Find where the given text appears and provide that cell's center as [x, y] coordinate. 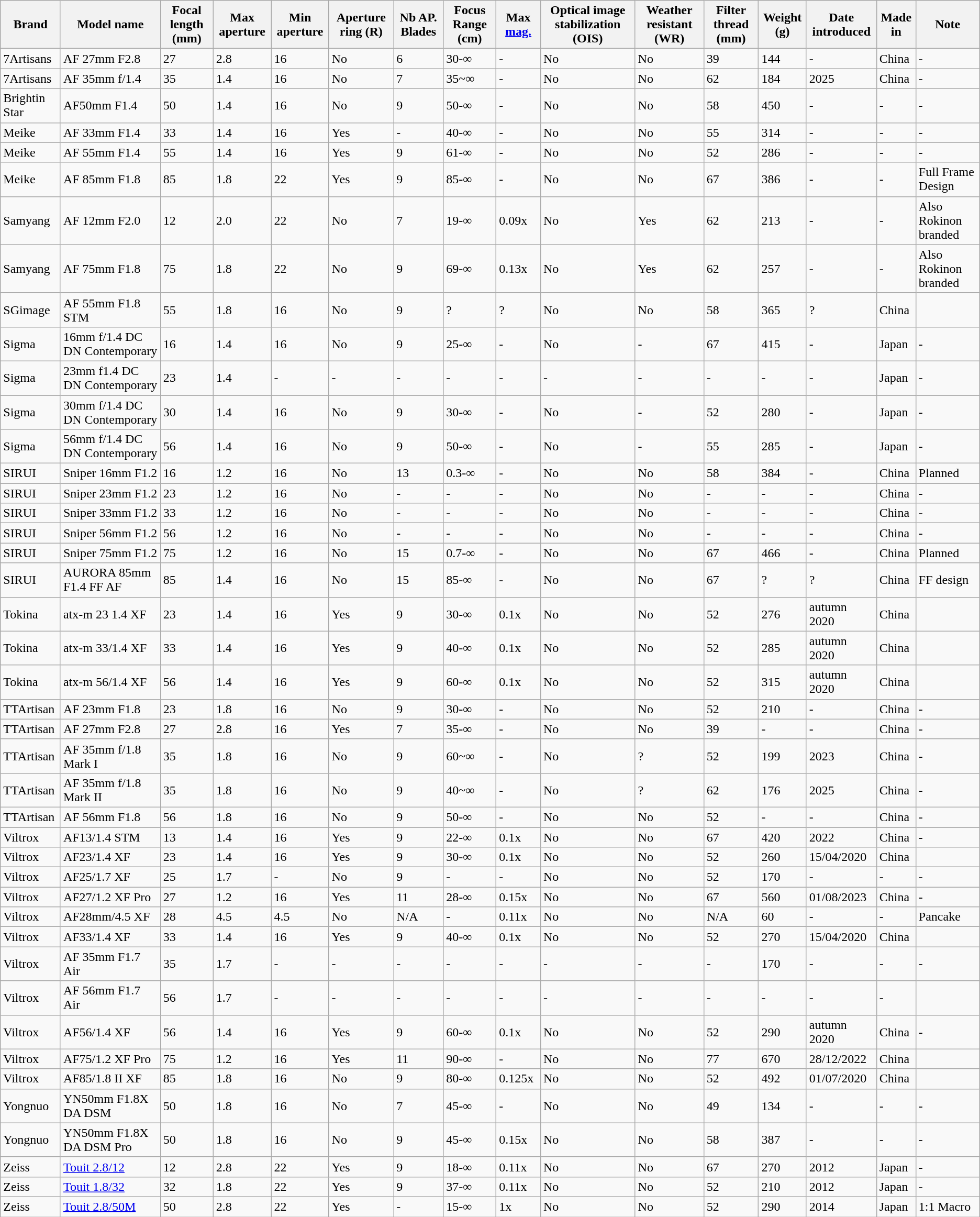
Weather resistant (WR) [669, 25]
Weight (g) [782, 25]
Sniper 75mm F1.2 [110, 553]
213 [782, 220]
25-∞ [470, 344]
19-∞ [470, 220]
Max aperture [242, 25]
2022 [841, 837]
0.7-∞ [470, 553]
184 [782, 79]
AF 55mm F1.8 STM [110, 310]
32 [186, 1187]
6 [419, 59]
314 [782, 132]
0.13x [518, 269]
Note [948, 25]
387 [782, 1139]
AF 12mm F2.0 [110, 220]
Focus Range (cm) [470, 25]
AF33/1.4 XF [110, 937]
61-∞ [470, 152]
386 [782, 179]
AF13/1.4 STM [110, 837]
Max mag. [518, 25]
450 [782, 106]
AF 56mm F1.8 [110, 817]
Focal length (mm) [186, 25]
Brand [30, 25]
199 [782, 756]
30 [186, 412]
YN50mm F1.8X DA DSM Pro [110, 1139]
1x [518, 1207]
384 [782, 473]
16mm f/1.4 DC DN Contemporary [110, 344]
90-∞ [470, 1059]
56mm f/1.4 DC DN Contemporary [110, 446]
466 [782, 553]
35-∞ [470, 729]
AF27/1.2 XF Pro [110, 897]
22-∞ [470, 837]
AF 56mm F1.7 Air [110, 998]
AF 85mm F1.8 [110, 179]
2014 [841, 1207]
25 [186, 877]
YN50mm F1.8X DA DSM [110, 1106]
AF25/1.7 XF [110, 877]
77 [731, 1059]
AF 35mm f/1.4 [110, 79]
Sniper 33mm F1.2 [110, 513]
AF 75mm F1.8 [110, 269]
40~∞ [470, 790]
atx-m 56/1.4 XF [110, 682]
0.09x [518, 220]
Aperture ring (R) [361, 25]
176 [782, 790]
134 [782, 1106]
Model name [110, 25]
18-∞ [470, 1167]
AURORA 85mm F1.4 FF AF [110, 580]
315 [782, 682]
69-∞ [470, 269]
Made in [896, 25]
1:1 Macro [948, 1207]
AF23/1.4 XF [110, 857]
2.0 [242, 220]
Nb AP. Blades [419, 25]
0.125x [518, 1079]
492 [782, 1079]
Brightin Star [30, 106]
30mm f/1.4 DC DN Contemporary [110, 412]
49 [731, 1106]
28-∞ [470, 897]
SGimage [30, 310]
AF75/1.2 XF Pro [110, 1059]
AF50mm F1.4 [110, 106]
Touit 2.8/50M [110, 1207]
415 [782, 344]
2023 [841, 756]
23mm f1.4 DC DN Contemporary [110, 378]
0.3-∞ [470, 473]
FF design [948, 580]
35~∞ [470, 79]
280 [782, 412]
60 [782, 917]
AF 35mm f/1.8 Mark II [110, 790]
60~∞ [470, 756]
420 [782, 837]
AF 33mm F1.4 [110, 132]
257 [782, 269]
Optical image stabilization (OIS) [587, 25]
01/07/2020 [841, 1079]
Full Frame Design [948, 179]
Min aperture [300, 25]
560 [782, 897]
Sniper 16mm F1.2 [110, 473]
AF85/1.8 II XF [110, 1079]
Touit 2.8/12 [110, 1167]
Sniper 56mm F1.2 [110, 533]
286 [782, 152]
Sniper 23mm F1.2 [110, 493]
AF 55mm F1.4 [110, 152]
80-∞ [470, 1079]
AF56/1.4 XF [110, 1032]
AF 35mm f/1.8 Mark I [110, 756]
28/12/2022 [841, 1059]
670 [782, 1059]
Touit 1.8/32 [110, 1187]
37-∞ [470, 1187]
AF28mm/4.5 XF [110, 917]
276 [782, 614]
AF 35mm F1.7 Air [110, 964]
28 [186, 917]
01/08/2023 [841, 897]
Filter thread (mm) [731, 25]
atx-m 23 1.4 XF [110, 614]
Pancake [948, 917]
15-∞ [470, 1207]
atx-m 33/1.4 XF [110, 648]
Date introduced [841, 25]
144 [782, 59]
AF 23mm F1.8 [110, 709]
260 [782, 857]
365 [782, 310]
